Locate the cell with the specified text and output its (X, Y) center coordinate. 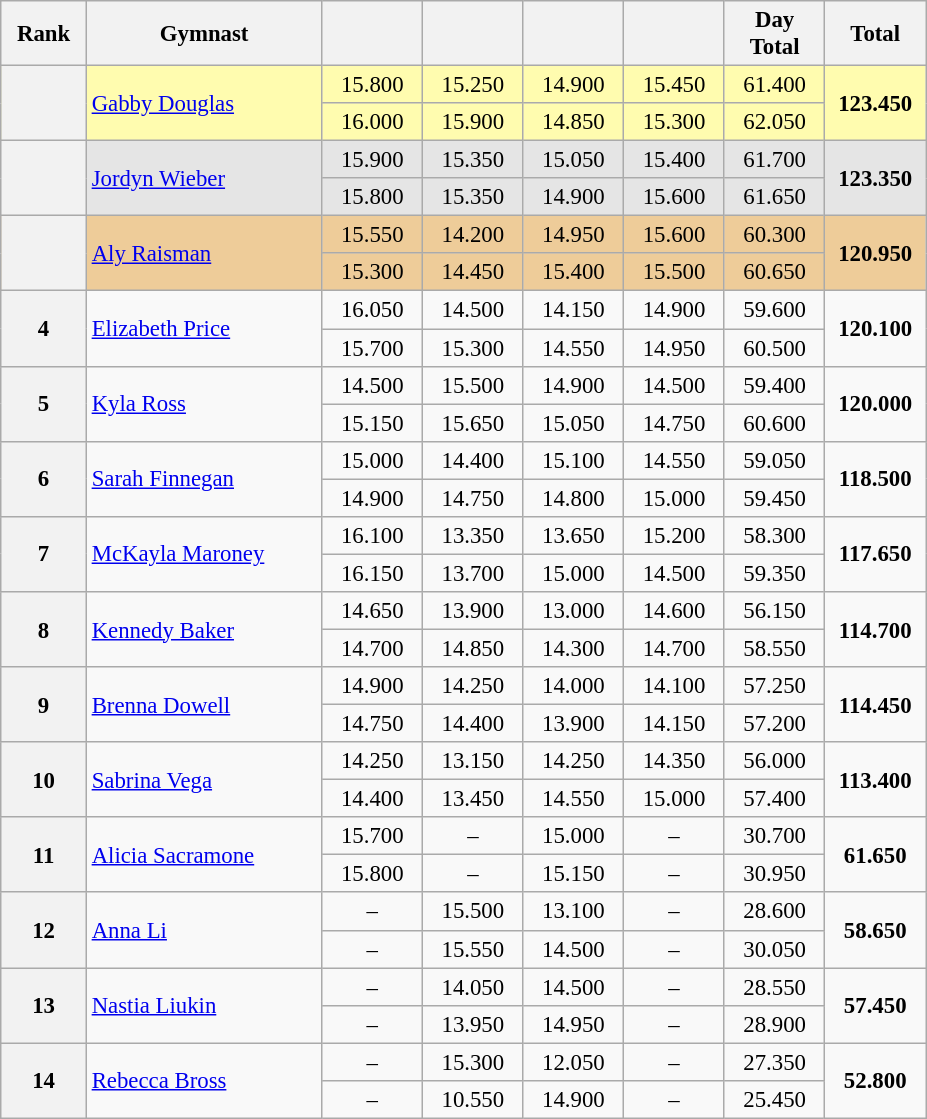
120.100 (876, 328)
Nastia Liukin (204, 1006)
30.050 (774, 949)
Rebecca Bross (204, 1080)
57.250 (774, 686)
5 (44, 404)
4 (44, 328)
13.950 (474, 1024)
52.800 (876, 1080)
114.450 (876, 704)
13 (44, 1006)
59.600 (774, 310)
25.450 (774, 1100)
60.500 (774, 348)
59.050 (774, 460)
Day Total (774, 34)
59.400 (774, 385)
16.050 (372, 310)
56.150 (774, 611)
11 (44, 854)
13.000 (574, 611)
Aly Raisman (204, 254)
13.450 (474, 799)
16.100 (372, 536)
7 (44, 554)
28.550 (774, 987)
13.700 (474, 573)
56.000 (774, 761)
Rank (44, 34)
118.500 (876, 478)
113.400 (876, 780)
Elizabeth Price (204, 328)
Total (876, 34)
Alicia Sacramone (204, 854)
15.450 (674, 85)
117.650 (876, 554)
Brenna Dowell (204, 704)
14.600 (674, 611)
30.950 (774, 874)
15.100 (574, 460)
57.400 (774, 799)
62.050 (774, 122)
28.900 (774, 1024)
12 (44, 930)
Gymnast (204, 34)
14.650 (372, 611)
16.000 (372, 122)
14.450 (474, 273)
13.350 (474, 536)
14.100 (674, 686)
120.950 (876, 254)
Sabrina Vega (204, 780)
57.450 (876, 1006)
14.800 (574, 498)
27.350 (774, 1062)
14.200 (474, 235)
120.000 (876, 404)
57.200 (774, 724)
28.600 (774, 912)
Anna Li (204, 930)
123.350 (876, 178)
9 (44, 704)
Jordyn Wieber (204, 178)
Kyla Ross (204, 404)
61.400 (774, 85)
61.700 (774, 160)
13.650 (574, 536)
14 (44, 1080)
123.450 (876, 104)
15.650 (474, 423)
12.050 (574, 1062)
8 (44, 630)
58.300 (774, 536)
15.250 (474, 85)
59.450 (774, 498)
Sarah Finnegan (204, 478)
14.350 (674, 761)
16.150 (372, 573)
6 (44, 478)
58.550 (774, 648)
60.600 (774, 423)
10 (44, 780)
13.100 (574, 912)
58.650 (876, 930)
15.200 (674, 536)
30.700 (774, 836)
59.350 (774, 573)
14.050 (474, 987)
60.650 (774, 273)
10.550 (474, 1100)
14.000 (574, 686)
13.150 (474, 761)
60.300 (774, 235)
Kennedy Baker (204, 630)
114.700 (876, 630)
McKayla Maroney (204, 554)
Gabby Douglas (204, 104)
14.300 (574, 648)
